Locate the cell with the specified text and output its [X, Y] center coordinate. 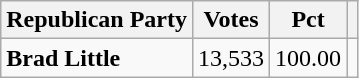
Brad Little [97, 58]
13,533 [230, 58]
Republican Party [97, 20]
Votes [230, 20]
Pct [308, 20]
100.00 [308, 58]
